Return (X, Y) of the center of cell containing provided text 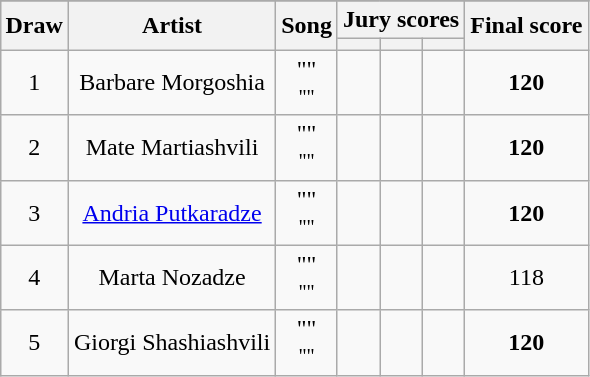
118 (526, 278)
4 (34, 278)
1 (34, 82)
2 (34, 148)
Artist (172, 26)
Draw (34, 26)
Jury scores (400, 20)
Song (307, 26)
Final score (526, 26)
Giorgi Shashiashvili (172, 342)
Andria Putkaradze (172, 212)
3 (34, 212)
Barbare Morgoshia (172, 82)
5 (34, 342)
Mate Martiashvili (172, 148)
Marta Nozadze (172, 278)
